From the cell containing the given text, extract its center point as [x, y] coordinate. 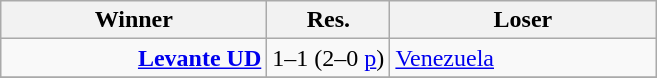
Levante UD [134, 58]
1–1 (2–0 p) [328, 58]
Res. [328, 20]
Venezuela [523, 58]
Winner [134, 20]
Loser [523, 20]
